Extract the [x, y] coordinate from the center of the cell holding the provided text.  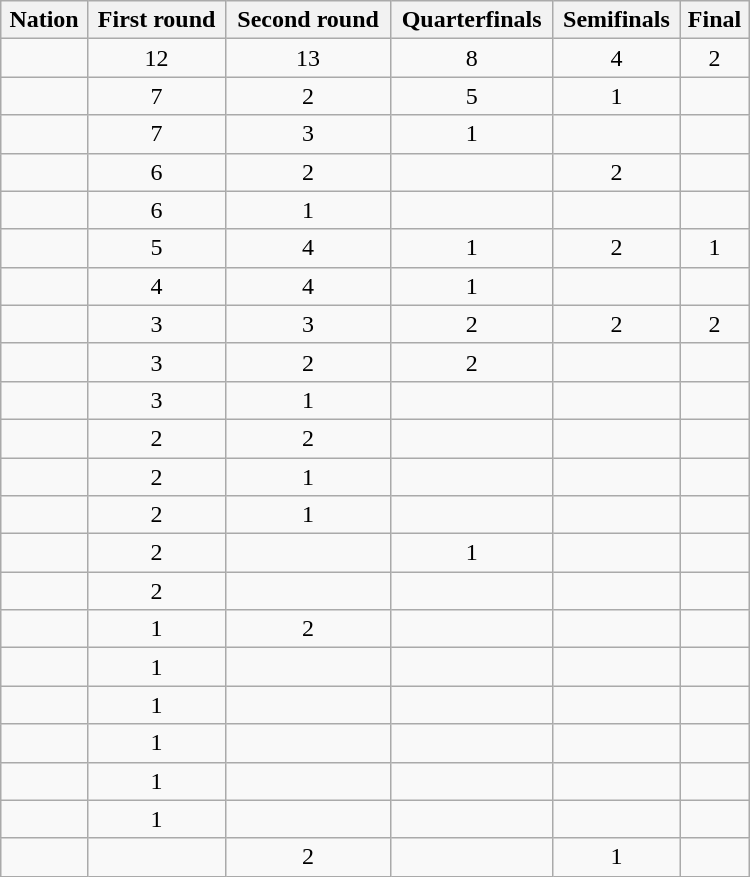
Nation [44, 20]
12 [156, 58]
8 [472, 58]
First round [156, 20]
Final [714, 20]
13 [308, 58]
Quarterfinals [472, 20]
Semifinals [616, 20]
Second round [308, 20]
